Locate the cell with the specified text and output its [X, Y] center coordinate. 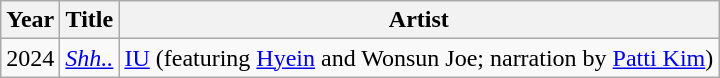
IU (featuring Hyein and Wonsun Joe; narration by Patti Kim) [419, 58]
Artist [419, 20]
Shh.. [90, 58]
Title [90, 20]
2024 [30, 58]
Year [30, 20]
